Extract the (X, Y) coordinate from the center of the cell holding the provided text.  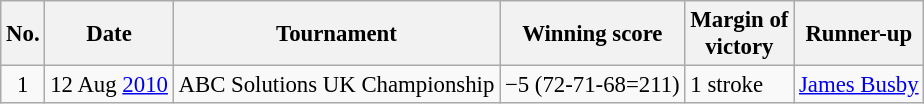
ABC Solutions UK Championship (336, 85)
Date (109, 34)
1 (23, 85)
12 Aug 2010 (109, 85)
Winning score (592, 34)
Runner-up (859, 34)
Tournament (336, 34)
James Busby (859, 85)
No. (23, 34)
−5 (72-71-68=211) (592, 85)
1 stroke (740, 85)
Margin ofvictory (740, 34)
